Return the [x, y] coordinate for the center point of the cell that contains the specified text.  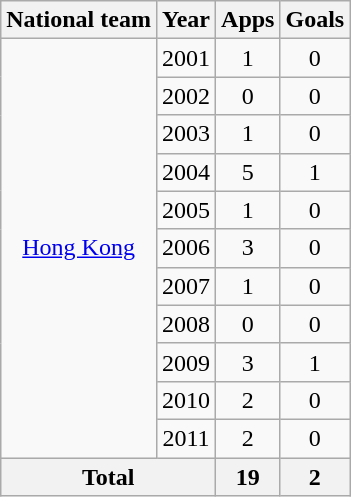
Total [108, 477]
2008 [186, 324]
2009 [186, 362]
2006 [186, 248]
5 [248, 172]
Apps [248, 20]
2011 [186, 438]
2005 [186, 210]
2004 [186, 172]
Goals [315, 20]
2003 [186, 134]
2001 [186, 58]
2007 [186, 286]
Year [186, 20]
2010 [186, 400]
Hong Kong [79, 248]
2002 [186, 96]
19 [248, 477]
National team [79, 20]
